Provide the (x, y) coordinate of the cell's center where the given text is located.  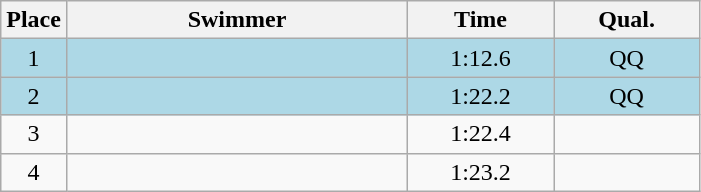
1:22.2 (481, 96)
1:22.4 (481, 134)
1:23.2 (481, 172)
1:12.6 (481, 58)
Time (481, 20)
Place (34, 20)
2 (34, 96)
3 (34, 134)
1 (34, 58)
Swimmer (236, 20)
4 (34, 172)
Qual. (627, 20)
